Provide the (x, y) coordinate of the cell's center where the given text is located.  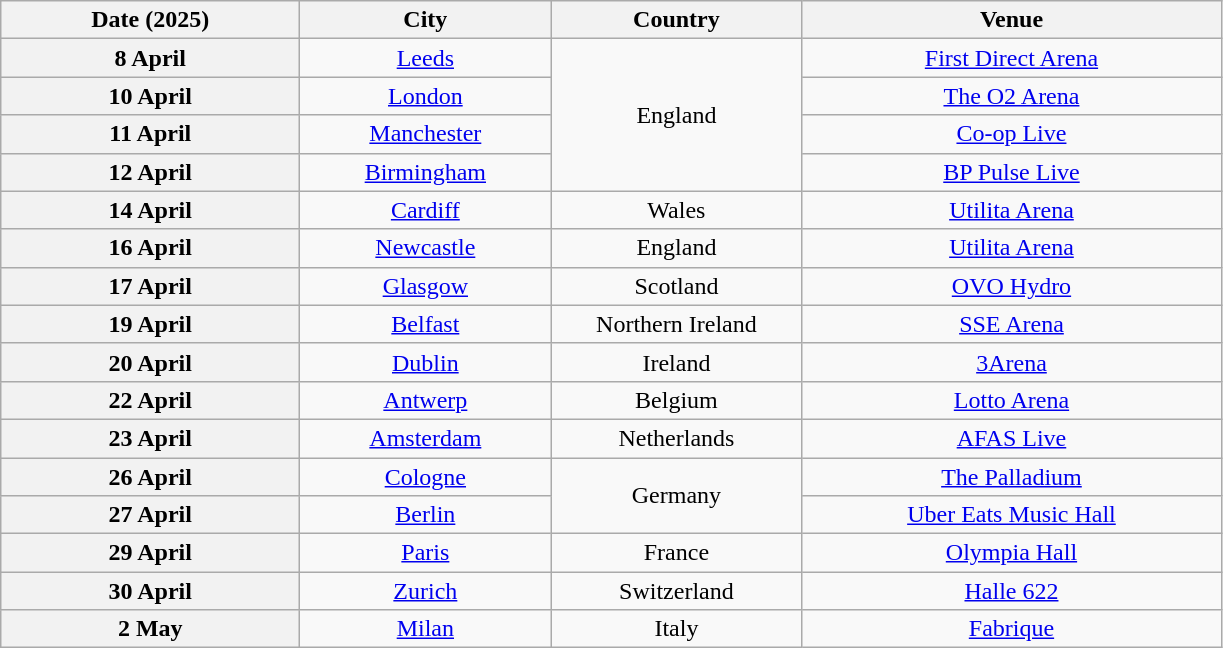
2 May (150, 629)
SSE Arena (1012, 324)
Venue (1012, 20)
Halle 622 (1012, 591)
Amsterdam (426, 438)
11 April (150, 134)
Milan (426, 629)
France (676, 553)
Birmingham (426, 172)
22 April (150, 400)
Wales (676, 210)
Fabrique (1012, 629)
Northern Ireland (676, 324)
Newcastle (426, 248)
The Palladium (1012, 477)
First Direct Arena (1012, 58)
Berlin (426, 515)
Leeds (426, 58)
Belgium (676, 400)
Manchester (426, 134)
8 April (150, 58)
Co-op Live (1012, 134)
The O2 Arena (1012, 96)
30 April (150, 591)
3Arena (1012, 362)
Italy (676, 629)
Zurich (426, 591)
OVO Hydro (1012, 286)
Germany (676, 496)
Olympia Hall (1012, 553)
Belfast (426, 324)
Scotland (676, 286)
Paris (426, 553)
Switzerland (676, 591)
Lotto Arena (1012, 400)
AFAS Live (1012, 438)
Antwerp (426, 400)
Ireland (676, 362)
BP Pulse Live (1012, 172)
Uber Eats Music Hall (1012, 515)
Cologne (426, 477)
27 April (150, 515)
10 April (150, 96)
17 April (150, 286)
20 April (150, 362)
14 April (150, 210)
12 April (150, 172)
23 April (150, 438)
Cardiff (426, 210)
19 April (150, 324)
Glasgow (426, 286)
Dublin (426, 362)
26 April (150, 477)
16 April (150, 248)
29 April (150, 553)
City (426, 20)
Netherlands (676, 438)
Country (676, 20)
London (426, 96)
Date (2025) (150, 20)
